Locate the cell with the specified text and output its (X, Y) center coordinate. 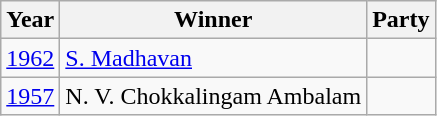
1957 (30, 96)
Winner (214, 20)
1962 (30, 58)
S. Madhavan (214, 58)
Year (30, 20)
Party (401, 20)
N. V. Chokkalingam Ambalam (214, 96)
